Capture the cell that displays the provided text and extract its [X, Y] central coordinate. 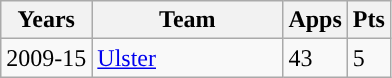
Years [46, 20]
43 [315, 58]
Apps [315, 20]
5 [368, 58]
Team [188, 20]
2009-15 [46, 58]
Ulster [188, 58]
Pts [368, 20]
